Extract the (x, y) coordinate from the center of the cell holding the provided text.  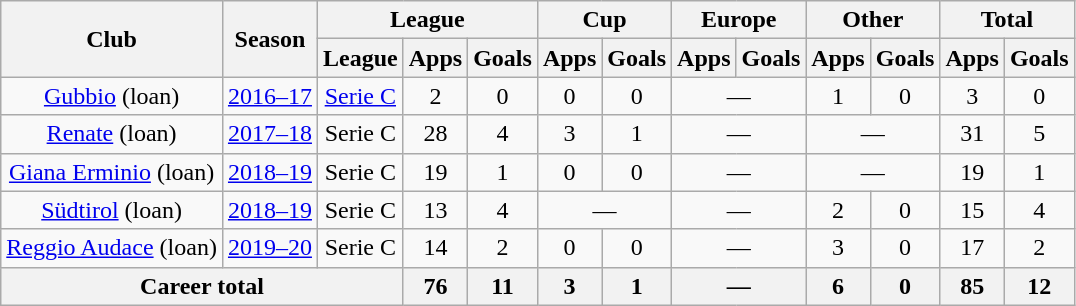
Career total (202, 286)
2017–18 (270, 134)
12 (1039, 286)
2016–17 (270, 96)
Reggio Audace (loan) (112, 248)
Gubbio (loan) (112, 96)
13 (435, 210)
28 (435, 134)
Season (270, 39)
Cup (604, 20)
76 (435, 286)
Club (112, 39)
15 (972, 210)
Europe (739, 20)
17 (972, 248)
6 (838, 286)
2019–20 (270, 248)
Renate (loan) (112, 134)
14 (435, 248)
Other (873, 20)
Giana Erminio (loan) (112, 172)
Total (1007, 20)
31 (972, 134)
11 (503, 286)
Südtirol (loan) (112, 210)
5 (1039, 134)
85 (972, 286)
